Scan for the cell matching the given text and deliver its (X, Y) coordinate at center. 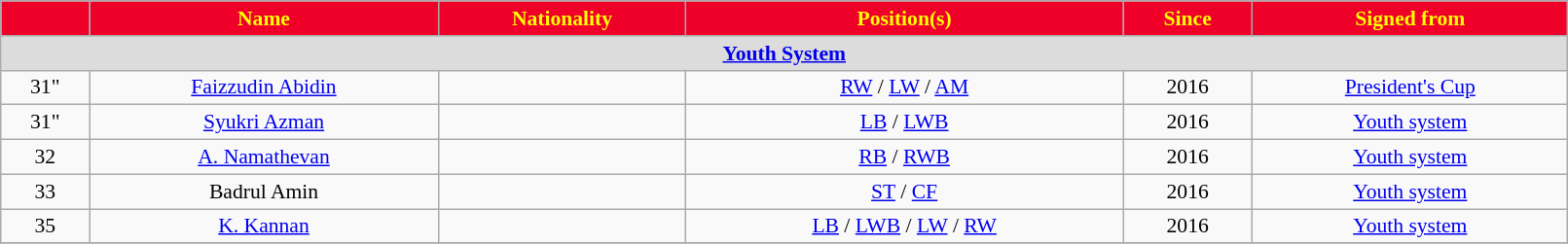
33 (45, 192)
A. Namathevan (264, 157)
Since (1187, 18)
RW / LW / AM (905, 87)
President's Cup (1410, 87)
Position(s) (905, 18)
Nationality (563, 18)
LB / LWB / LW / RW (905, 227)
Signed from (1410, 18)
32 (45, 157)
RB / RWB (905, 157)
LB / LWB (905, 122)
Youth System (784, 53)
K. Kannan (264, 227)
Syukri Azman (264, 122)
Name (264, 18)
ST / CF (905, 192)
Badrul Amin (264, 192)
Faizzudin Abidin (264, 87)
35 (45, 227)
